Search for the cell housing the specified text and yield its (x, y) center coordinate. 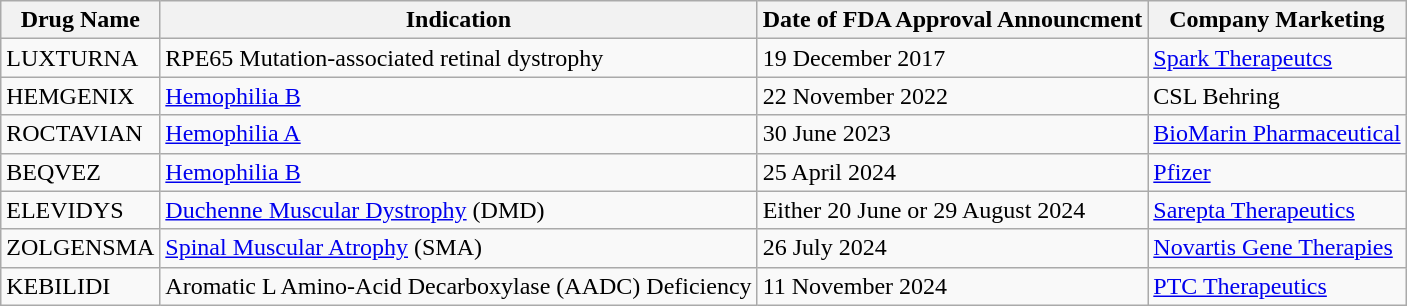
KEBILIDI (80, 286)
BioMarin Pharmaceutical (1277, 134)
Spinal Muscular Atrophy (SMA) (458, 248)
ELEVIDYS (80, 210)
Indication (458, 20)
ROCTAVIAN (80, 134)
30 June 2023 (952, 134)
Date of FDA Approval Announcment (952, 20)
22 November 2022 (952, 96)
RPE65 Mutation-associated retinal dystrophy (458, 58)
ZOLGENSMA (80, 248)
Company Marketing (1277, 20)
11 November 2024 (952, 286)
CSL Behring (1277, 96)
19 December 2017 (952, 58)
Drug Name (80, 20)
Duchenne Muscular Dystrophy (DMD) (458, 210)
Aromatic L Amino-Acid Decarboxylase (AADC) Deficiency (458, 286)
Sarepta Therapeutics (1277, 210)
25 April 2024 (952, 172)
26 July 2024 (952, 248)
LUXTURNA (80, 58)
Hemophilia A (458, 134)
Pfizer (1277, 172)
Either 20 June or 29 August 2024 (952, 210)
Novartis Gene Therapies (1277, 248)
PTC Therapeutics (1277, 286)
BEQVEZ (80, 172)
HEMGENIX (80, 96)
Spark Therapeutcs (1277, 58)
